Provide the [X, Y] coordinate of the cell's center where the given text is located.  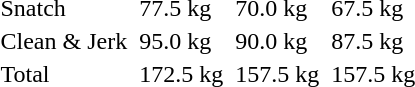
95.0 kg [182, 41]
90.0 kg [278, 41]
